Find where the given text appears and provide that cell's center as (x, y) coordinate. 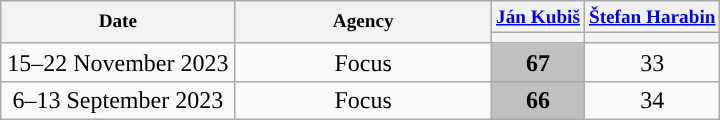
66 (538, 101)
34 (652, 101)
Ján Kubiš (538, 17)
Date (118, 22)
Štefan Harabin (652, 17)
33 (652, 62)
6–13 September 2023 (118, 101)
67 (538, 62)
15–22 November 2023 (118, 62)
Agency (364, 22)
